Scan for the cell matching the given text and deliver its (x, y) coordinate at center. 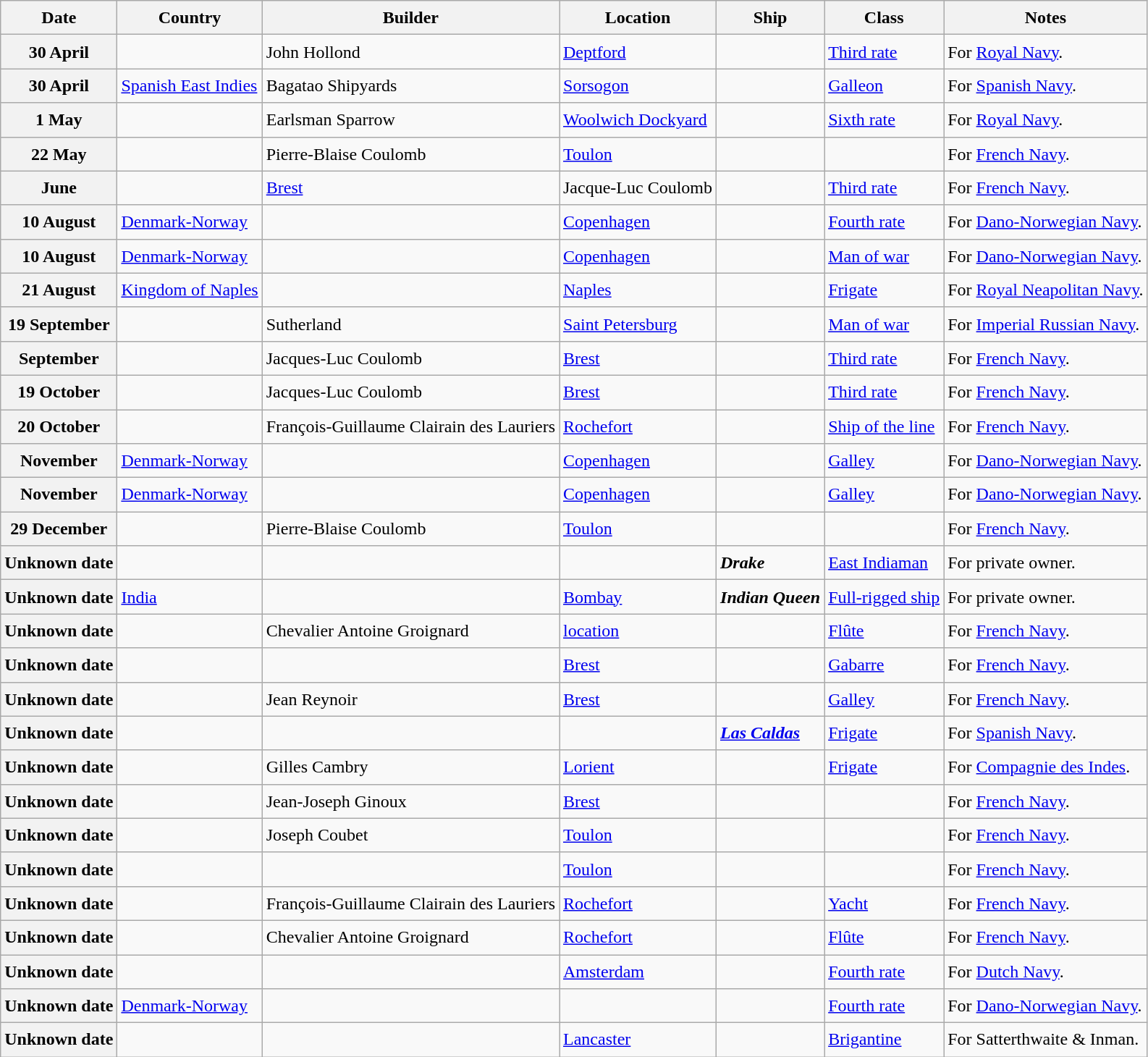
Date (59, 17)
Ship of the line (885, 427)
Jacque-Luc Coulomb (637, 188)
Drake (770, 563)
September (59, 358)
For Royal Neapolitan Navy. (1045, 290)
Las Caldas (770, 733)
Ship (770, 17)
Bagatao Shipyards (410, 85)
19 September (59, 324)
Builder (410, 17)
Notes (1045, 17)
19 October (59, 392)
29 December (59, 528)
June (59, 188)
Gabarre (885, 665)
Location (637, 17)
Naples (637, 290)
Brigantine (885, 1040)
John Hollond (410, 52)
Jean-Joseph Ginoux (410, 801)
Jean Reynoir (410, 699)
Indian Queen (770, 597)
Joseph Coubet (410, 835)
For Dutch Navy. (1045, 972)
location (637, 631)
Sorsogon (637, 85)
Deptford (637, 52)
Class (885, 17)
Saint Petersburg (637, 324)
Full-rigged ship (885, 597)
20 October (59, 427)
Gilles Cambry (410, 767)
Sixth rate (885, 120)
Galleon (885, 85)
East Indiaman (885, 563)
For Imperial Russian Navy. (1045, 324)
22 May (59, 153)
1 May (59, 120)
For Compagnie des Indes. (1045, 767)
Lorient (637, 767)
Bombay (637, 597)
Yacht (885, 904)
Country (190, 17)
India (190, 597)
Woolwich Dockyard (637, 120)
Spanish East Indies (190, 85)
21 August (59, 290)
Kingdom of Naples (190, 290)
Sutherland (410, 324)
Earlsman Sparrow (410, 120)
Lancaster (637, 1040)
For Satterthwaite & Inman. (1045, 1040)
Amsterdam (637, 972)
